Identify which cell holds the provided text, then report its (X, Y) central coordinate. 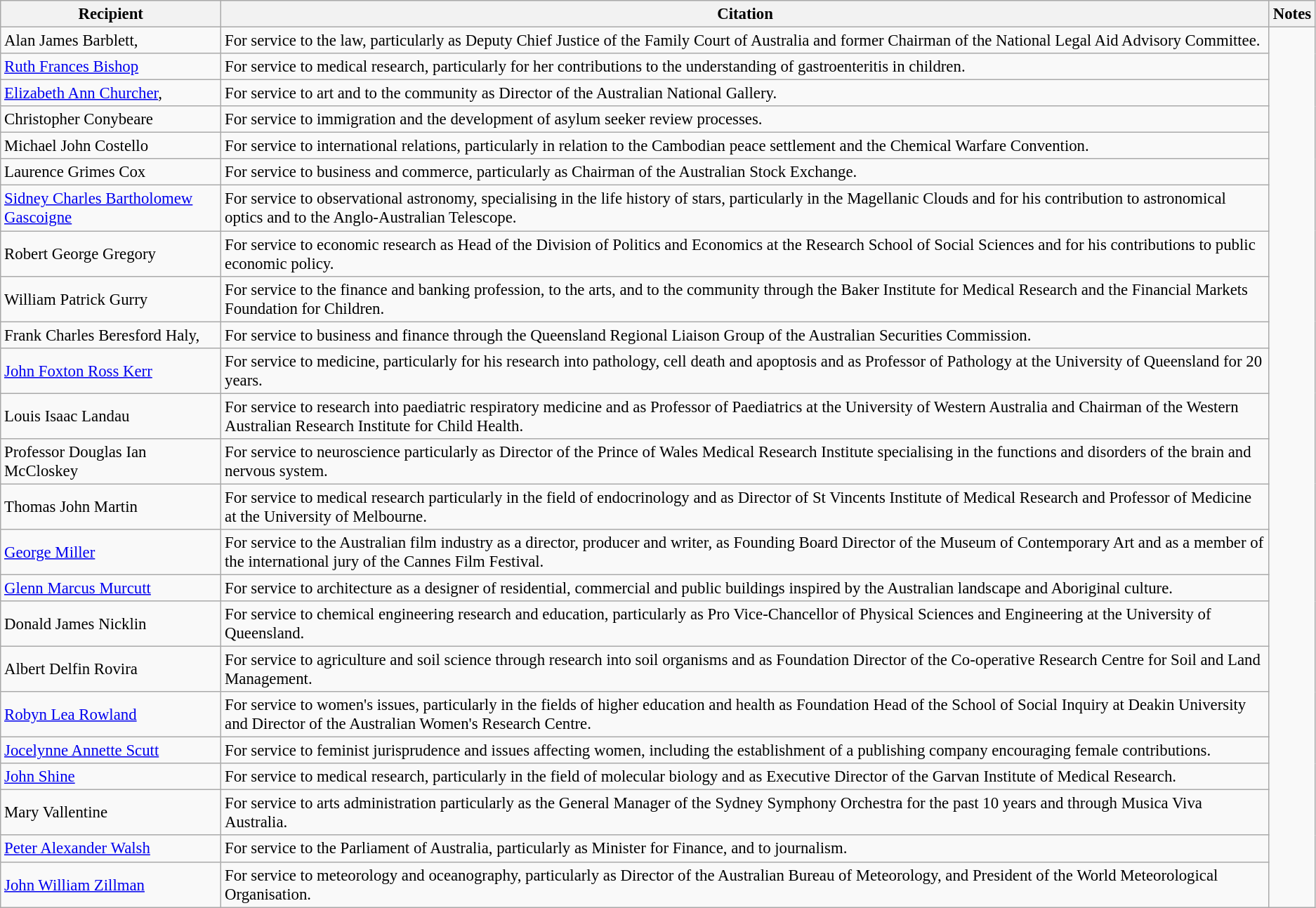
John Shine (111, 777)
Frank Charles Beresford Haly, (111, 335)
Glenn Marcus Murcutt (111, 588)
Jocelynne Annette Scutt (111, 751)
Thomas John Martin (111, 507)
Elizabeth Ann Churcher, (111, 93)
John William Zillman (111, 885)
Peter Alexander Walsh (111, 849)
For service to immigration and the development of asylum seeker review processes. (746, 119)
For service to international relations, particularly in relation to the Cambodian peace settlement and the Chemical Warfare Convention. (746, 146)
Robyn Lea Rowland (111, 715)
Professor Douglas Ian McCloskey (111, 462)
For service to business and commerce, particularly as Chairman of the Australian Stock Exchange. (746, 172)
Recipient (111, 14)
George Miller (111, 552)
Robert George Gregory (111, 254)
For service to medical research, particularly for her contributions to the understanding of gastroenteritis in children. (746, 67)
John Foxton Ross Kerr (111, 371)
Mary Vallentine (111, 813)
For service to business and finance through the Queensland Regional Liaison Group of the Australian Securities Commission. (746, 335)
Albert Delfin Rovira (111, 670)
Ruth Frances Bishop (111, 67)
Donald James Nicklin (111, 624)
Laurence Grimes Cox (111, 172)
Citation (746, 14)
Sidney Charles Bartholomew Gascoigne (111, 208)
Alan James Barblett, (111, 41)
Michael John Costello (111, 146)
Louis Isaac Landau (111, 416)
For service to art and to the community as Director of the Australian National Gallery. (746, 93)
Christopher Conybeare (111, 119)
For service to the Parliament of Australia, particularly as Minister for Finance, and to journalism. (746, 849)
William Patrick Gurry (111, 299)
Notes (1292, 14)
